Locate the cell with the specified text and output its [X, Y] center coordinate. 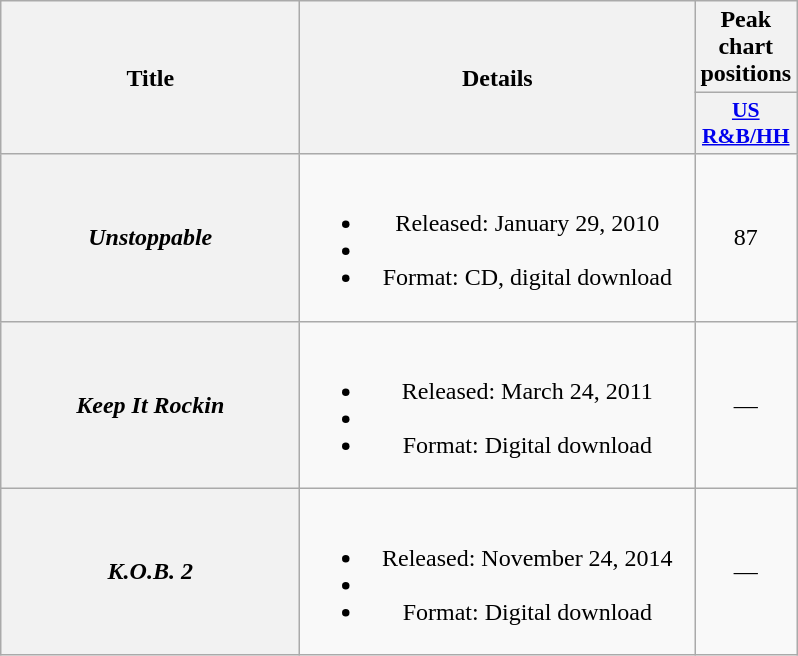
Released: January 29, 2010Format: CD, digital download [498, 238]
Unstoppable [150, 238]
Keep It Rockin [150, 404]
Released: March 24, 2011Format: Digital download [498, 404]
Peak chart positions [746, 47]
K.O.B. 2 [150, 572]
Details [498, 78]
87 [746, 238]
Released: November 24, 2014Format: Digital download [498, 572]
Title [150, 78]
USR&B/HH [746, 124]
